Detect which cell encompasses the target text, then output its [x, y] center coordinate. 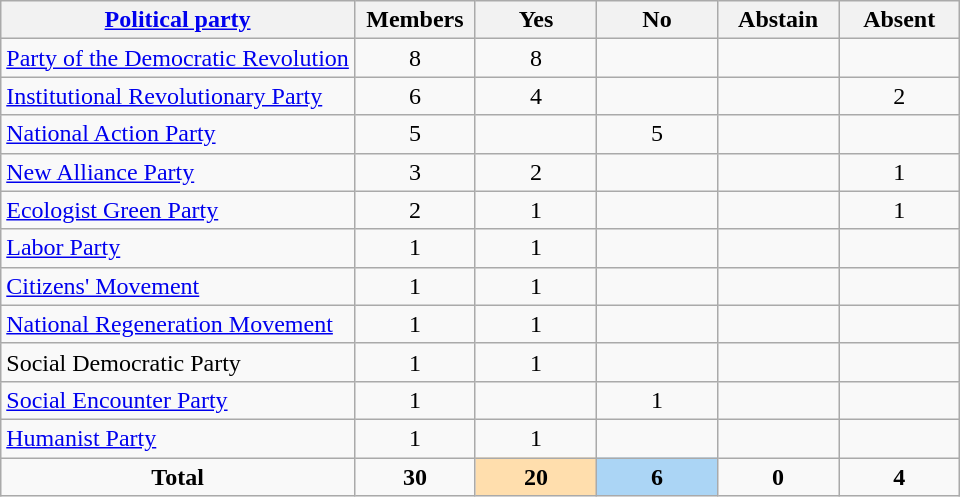
Labor Party [178, 248]
3 [414, 172]
Political party [178, 20]
Abstain [778, 20]
20 [536, 477]
Citizens' Movement [178, 286]
Social Encounter Party [178, 400]
Total [178, 477]
Institutional Revolutionary Party [178, 96]
New Alliance Party [178, 172]
Members [414, 20]
Party of the Democratic Revolution [178, 58]
Ecologist Green Party [178, 210]
Yes [536, 20]
Humanist Party [178, 438]
National Action Party [178, 134]
No [658, 20]
Absent [900, 20]
Social Democratic Party [178, 362]
0 [778, 477]
30 [414, 477]
National Regeneration Movement [178, 324]
